Scan for the cell matching the given text and deliver its (x, y) coordinate at center. 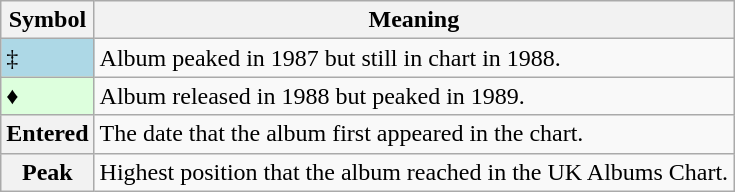
Entered (48, 134)
Peak (48, 172)
Album released in 1988 but peaked in 1989. (414, 96)
Album peaked in 1987 but still in chart in 1988. (414, 58)
Symbol (48, 20)
Meaning (414, 20)
The date that the album first appeared in the chart. (414, 134)
‡ (48, 58)
Highest position that the album reached in the UK Albums Chart. (414, 172)
♦ (48, 96)
